Return the (x, y) coordinate for the center point of the cell that contains the specified text.  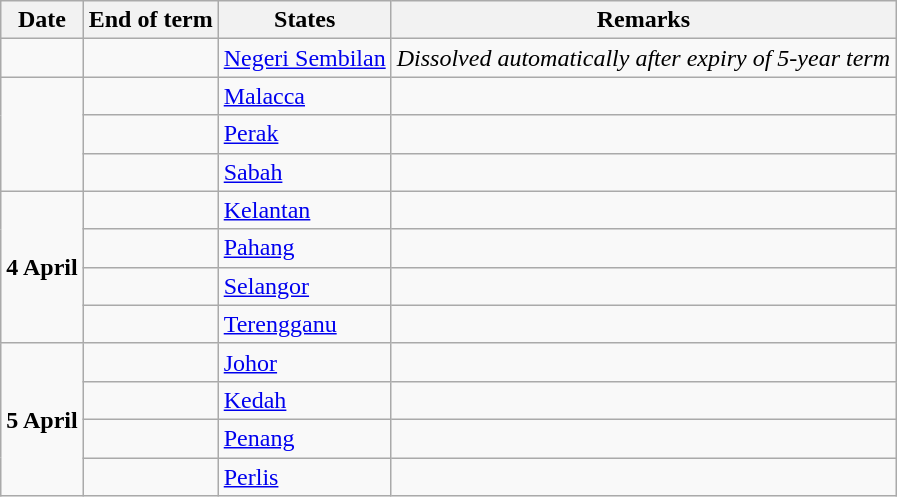
Selangor (304, 286)
Perak (304, 134)
4 April (42, 267)
Kelantan (304, 210)
Dissolved automatically after expiry of 5-year term (643, 58)
States (304, 20)
Penang (304, 438)
Pahang (304, 248)
Kedah (304, 400)
5 April (42, 419)
Date (42, 20)
Johor (304, 362)
Negeri Sembilan (304, 58)
Terengganu (304, 324)
Perlis (304, 477)
Remarks (643, 20)
End of term (150, 20)
Malacca (304, 96)
Sabah (304, 172)
